Search for the cell housing the specified text and yield its (X, Y) center coordinate. 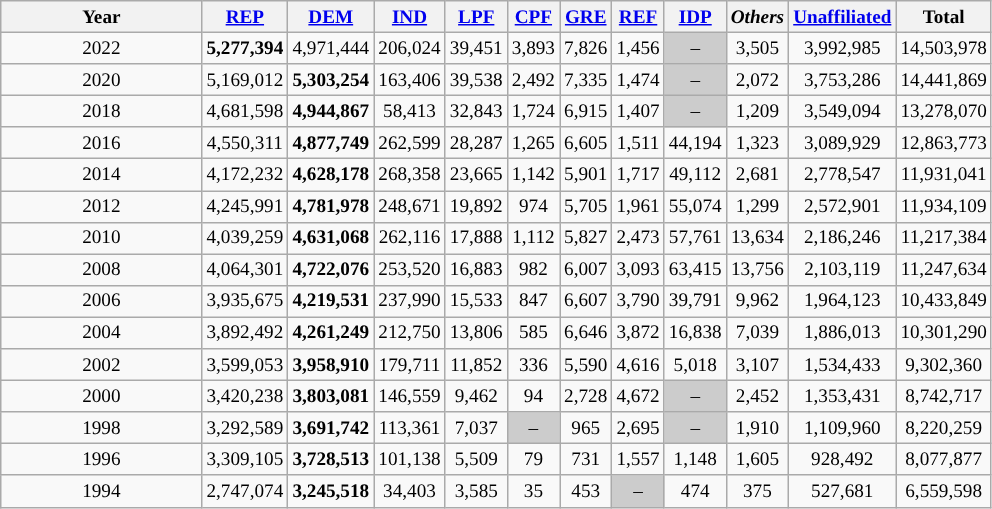
8,077,877 (944, 460)
Total (944, 17)
5,277,394 (245, 48)
179,711 (410, 365)
6,646 (586, 333)
3,107 (757, 365)
GRE (586, 17)
1,474 (638, 80)
474 (695, 491)
237,990 (410, 301)
3,505 (757, 48)
2,452 (757, 396)
2,492 (533, 80)
7,037 (476, 428)
3,309,105 (245, 460)
6,605 (586, 143)
19,892 (476, 206)
49,112 (695, 175)
39,791 (695, 301)
79 (533, 460)
585 (533, 333)
9,962 (757, 301)
2010 (102, 238)
1996 (102, 460)
2,695 (638, 428)
CPF (533, 17)
3,599,053 (245, 365)
94 (533, 396)
7,039 (757, 333)
1,109,960 (842, 428)
14,503,978 (944, 48)
965 (586, 428)
7,335 (586, 80)
8,220,259 (944, 428)
4,219,531 (331, 301)
2022 (102, 48)
17,888 (476, 238)
13,756 (757, 270)
4,616 (638, 365)
4,971,444 (331, 48)
14,441,869 (944, 80)
13,806 (476, 333)
23,665 (476, 175)
375 (757, 491)
212,750 (410, 333)
32,843 (476, 111)
3,420,238 (245, 396)
1,323 (757, 143)
2,473 (638, 238)
39,451 (476, 48)
16,883 (476, 270)
1,717 (638, 175)
4,781,978 (331, 206)
5,169,012 (245, 80)
1,353,431 (842, 396)
2014 (102, 175)
4,681,598 (245, 111)
15,533 (476, 301)
4,877,749 (331, 143)
3,728,513 (331, 460)
6,915 (586, 111)
11,852 (476, 365)
4,064,301 (245, 270)
11,217,384 (944, 238)
1,910 (757, 428)
3,691,742 (331, 428)
847 (533, 301)
453 (586, 491)
3,089,929 (842, 143)
3,893 (533, 48)
13,278,070 (944, 111)
2,572,901 (842, 206)
2012 (102, 206)
57,761 (695, 238)
1,407 (638, 111)
1994 (102, 491)
146,559 (410, 396)
4,631,068 (331, 238)
55,074 (695, 206)
1,886,013 (842, 333)
2,778,547 (842, 175)
2,186,246 (842, 238)
4,628,178 (331, 175)
2,103,119 (842, 270)
Year (102, 17)
REF (638, 17)
1,148 (695, 460)
1,605 (757, 460)
2004 (102, 333)
3,892,492 (245, 333)
1,456 (638, 48)
527,681 (842, 491)
16,838 (695, 333)
4,039,259 (245, 238)
1,534,433 (842, 365)
253,520 (410, 270)
2,681 (757, 175)
10,433,849 (944, 301)
5,590 (586, 365)
262,599 (410, 143)
3,935,675 (245, 301)
IDP (695, 17)
4,944,867 (331, 111)
44,194 (695, 143)
113,361 (410, 428)
3,753,286 (842, 80)
3,093 (638, 270)
2020 (102, 80)
2008 (102, 270)
13,634 (757, 238)
3,585 (476, 491)
4,672 (638, 396)
336 (533, 365)
4,172,232 (245, 175)
REP (245, 17)
1998 (102, 428)
1,265 (533, 143)
248,671 (410, 206)
DEM (331, 17)
12,863,773 (944, 143)
4,261,249 (331, 333)
5,303,254 (331, 80)
7,826 (586, 48)
28,287 (476, 143)
5,901 (586, 175)
9,302,360 (944, 365)
11,931,041 (944, 175)
5,509 (476, 460)
163,406 (410, 80)
1,961 (638, 206)
11,247,634 (944, 270)
11,934,109 (944, 206)
928,492 (842, 460)
6,607 (586, 301)
63,415 (695, 270)
Unaffiliated (842, 17)
1,964,123 (842, 301)
3,803,081 (331, 396)
2,072 (757, 80)
3,292,589 (245, 428)
3,872 (638, 333)
3,958,910 (331, 365)
2006 (102, 301)
1,724 (533, 111)
4,722,076 (331, 270)
1,511 (638, 143)
Others (757, 17)
3,992,985 (842, 48)
4,245,991 (245, 206)
LPF (476, 17)
2002 (102, 365)
1,209 (757, 111)
5,827 (586, 238)
206,024 (410, 48)
39,538 (476, 80)
2,728 (586, 396)
9,462 (476, 396)
268,358 (410, 175)
731 (586, 460)
1,299 (757, 206)
6,007 (586, 270)
2016 (102, 143)
974 (533, 206)
262,116 (410, 238)
10,301,290 (944, 333)
1,142 (533, 175)
34,403 (410, 491)
1,557 (638, 460)
8,742,717 (944, 396)
5,018 (695, 365)
3,245,518 (331, 491)
4,550,311 (245, 143)
982 (533, 270)
2018 (102, 111)
101,138 (410, 460)
2000 (102, 396)
58,413 (410, 111)
1,112 (533, 238)
35 (533, 491)
2,747,074 (245, 491)
IND (410, 17)
3,549,094 (842, 111)
3,790 (638, 301)
6,559,598 (944, 491)
5,705 (586, 206)
